Identify which cell holds the provided text, then report its [X, Y] central coordinate. 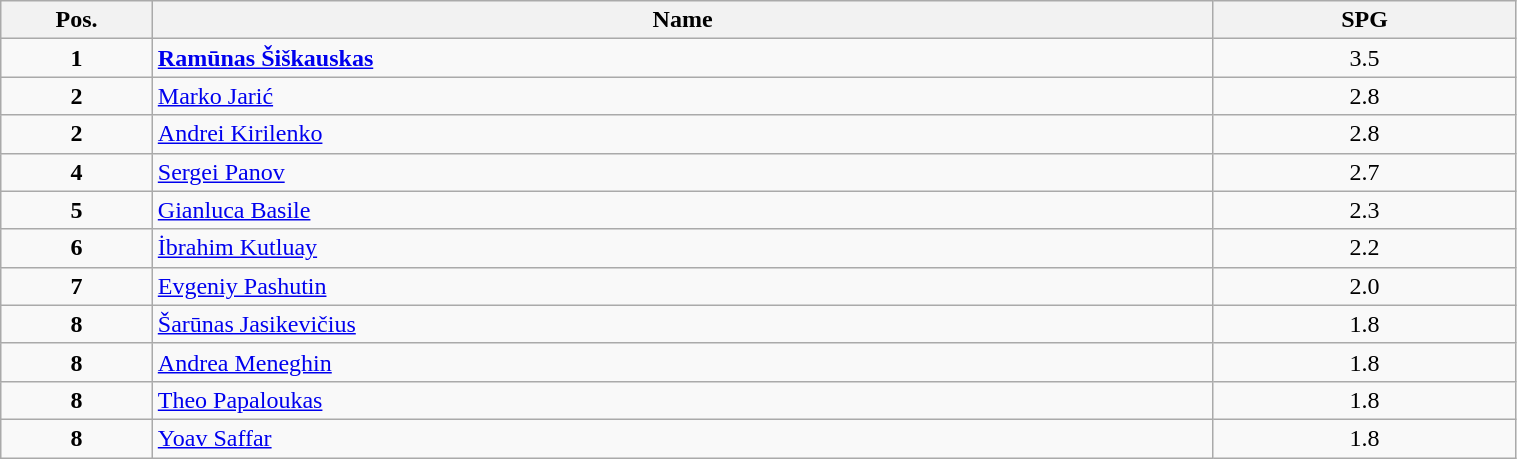
Yoav Saffar [682, 438]
Ramūnas Šiškauskas [682, 58]
Šarūnas Jasikevičius [682, 324]
5 [77, 210]
1 [77, 58]
Evgeniy Pashutin [682, 286]
7 [77, 286]
6 [77, 248]
Theo Papaloukas [682, 400]
Sergei Panov [682, 172]
2.3 [1364, 210]
2.0 [1364, 286]
4 [77, 172]
2.2 [1364, 248]
Andrei Kirilenko [682, 134]
Andrea Meneghin [682, 362]
Name [682, 20]
2.7 [1364, 172]
Pos. [77, 20]
SPG [1364, 20]
3.5 [1364, 58]
Marko Jarić [682, 96]
Gianluca Basile [682, 210]
İbrahim Kutluay [682, 248]
